From the cell containing the given text, extract its center point as (x, y) coordinate. 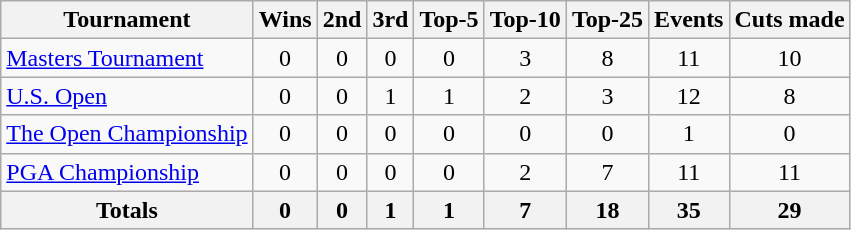
Wins (285, 20)
Masters Tournament (127, 58)
18 (607, 210)
12 (689, 96)
2nd (342, 20)
The Open Championship (127, 134)
Totals (127, 210)
3rd (390, 20)
Events (689, 20)
29 (790, 210)
Cuts made (790, 20)
U.S. Open (127, 96)
Top-10 (525, 20)
Tournament (127, 20)
PGA Championship (127, 172)
35 (689, 210)
10 (790, 58)
Top-25 (607, 20)
Top-5 (449, 20)
